Pinpoint the cell where the given text exists, returning its (X, Y) midpoint coordinate. 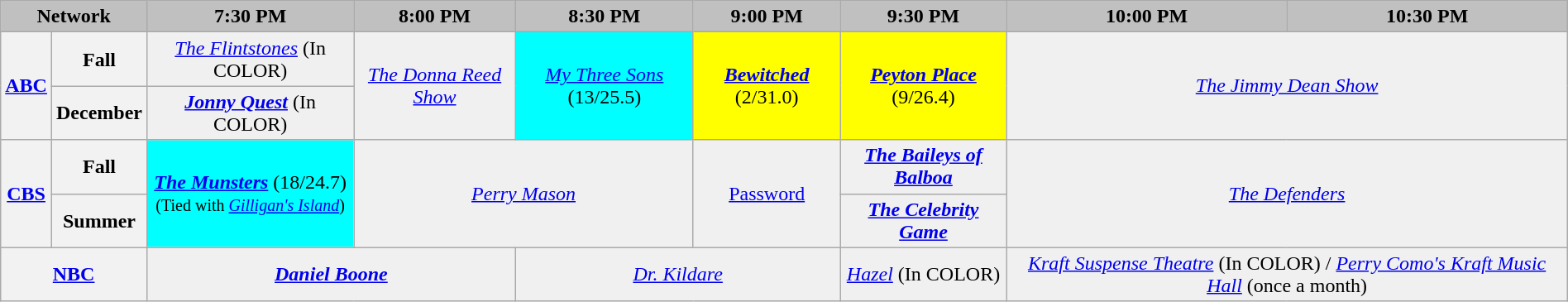
CBS (26, 194)
Dr. Kildare (678, 275)
9:00 PM (767, 17)
My Three Sons (13/25.5) (604, 86)
Perry Mason (524, 194)
The Baileys of Balboa (923, 167)
Kraft Suspense Theatre (In COLOR) / Perry Como's Kraft Music Hall (once a month) (1287, 275)
8:00 PM (435, 17)
The Defenders (1287, 194)
10:00 PM (1146, 17)
Peyton Place (9/26.4) (923, 86)
8:30 PM (604, 17)
Jonny Quest (In COLOR) (250, 113)
The Donna Reed Show (435, 86)
Daniel Boone (331, 275)
Bewitched (2/31.0) (767, 86)
The Flintstones (In COLOR) (250, 60)
7:30 PM (250, 17)
10:30 PM (1427, 17)
Password (767, 194)
ABC (26, 86)
Network (74, 17)
NBC (74, 275)
9:30 PM (923, 17)
The Jimmy Dean Show (1287, 86)
The Munsters (18/24.7)(Tied with Gilligan's Island) (250, 194)
Summer (99, 220)
December (99, 113)
The Celebrity Game (923, 220)
Hazel (In COLOR) (923, 275)
